For the text-containing cell, return its midpoint in [x, y] coordinate format. 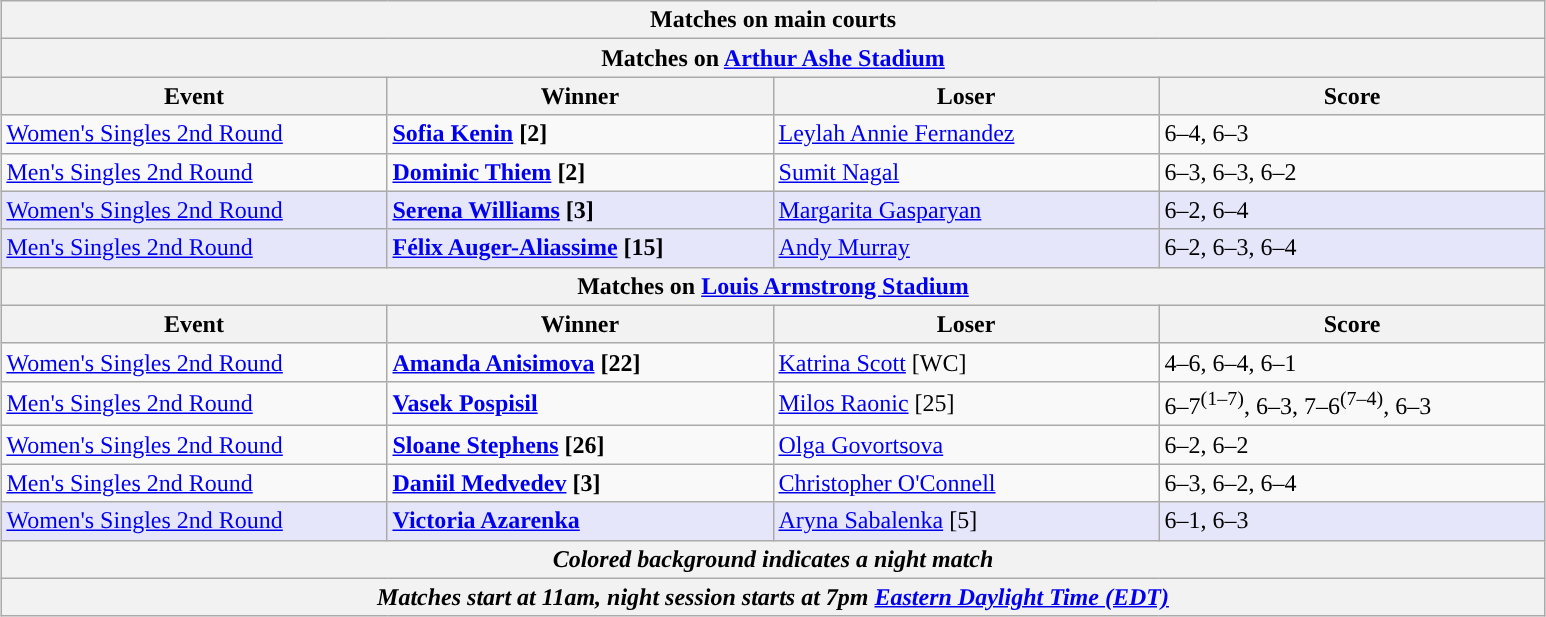
6–1, 6–3 [1352, 521]
Andy Murray [966, 248]
Sloane Stephens [26] [580, 445]
Christopher O'Connell [966, 483]
Margarita Gasparyan [966, 210]
Matches on Louis Armstrong Stadium [773, 286]
6–2, 6–4 [1352, 210]
Matches on main courts [773, 20]
Colored background indicates a night match [773, 559]
6–3, 6–2, 6–4 [1352, 483]
Aryna Sabalenka [5] [966, 521]
Matches start at 11am, night session starts at 7pm Eastern Daylight Time (EDT) [773, 597]
Daniil Medvedev [3] [580, 483]
6–2, 6–2 [1352, 445]
Vasek Pospisil [580, 404]
Leylah Annie Fernandez [966, 134]
6–4, 6–3 [1352, 134]
Amanda Anisimova [22] [580, 362]
Dominic Thiem [2] [580, 172]
4–6, 6–4, 6–1 [1352, 362]
Katrina Scott [WC] [966, 362]
6–7(1–7), 6–3, 7–6(7–4), 6–3 [1352, 404]
Olga Govortsova [966, 445]
Milos Raonic [25] [966, 404]
6–3, 6–3, 6–2 [1352, 172]
Sofia Kenin [2] [580, 134]
Matches on Arthur Ashe Stadium [773, 58]
Victoria Azarenka [580, 521]
Félix Auger-Aliassime [15] [580, 248]
Sumit Nagal [966, 172]
Serena Williams [3] [580, 210]
6–2, 6–3, 6–4 [1352, 248]
